Extract the (X, Y) coordinate from the center of the cell holding the provided text.  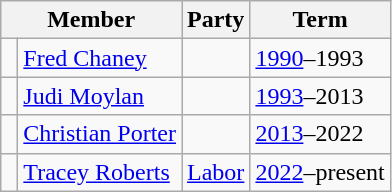
Labor (216, 172)
Term (320, 20)
Party (216, 20)
2013–2022 (320, 134)
1990–1993 (320, 58)
Christian Porter (100, 134)
Judi Moylan (100, 96)
Member (92, 20)
Tracey Roberts (100, 172)
2022–present (320, 172)
1993–2013 (320, 96)
Fred Chaney (100, 58)
